Detect which cell encompasses the target text, then output its (X, Y) center coordinate. 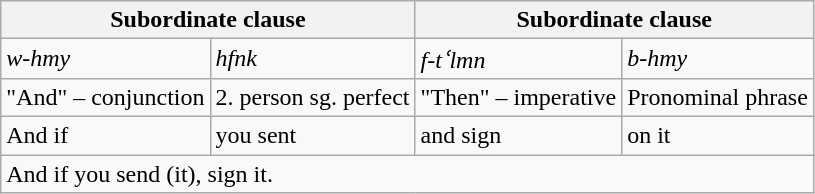
f-tʿlmn (518, 59)
And if (106, 135)
and sign (518, 135)
"And" – conjunction (106, 97)
on it (718, 135)
you sent (312, 135)
And if you send (it), sign it. (408, 173)
b-hmy (718, 59)
w-hmy (106, 59)
hfnk (312, 59)
Pronominal phrase (718, 97)
2. person sg. perfect (312, 97)
"Then" – imperative (518, 97)
